Identify which cell holds the provided text, then report its (x, y) central coordinate. 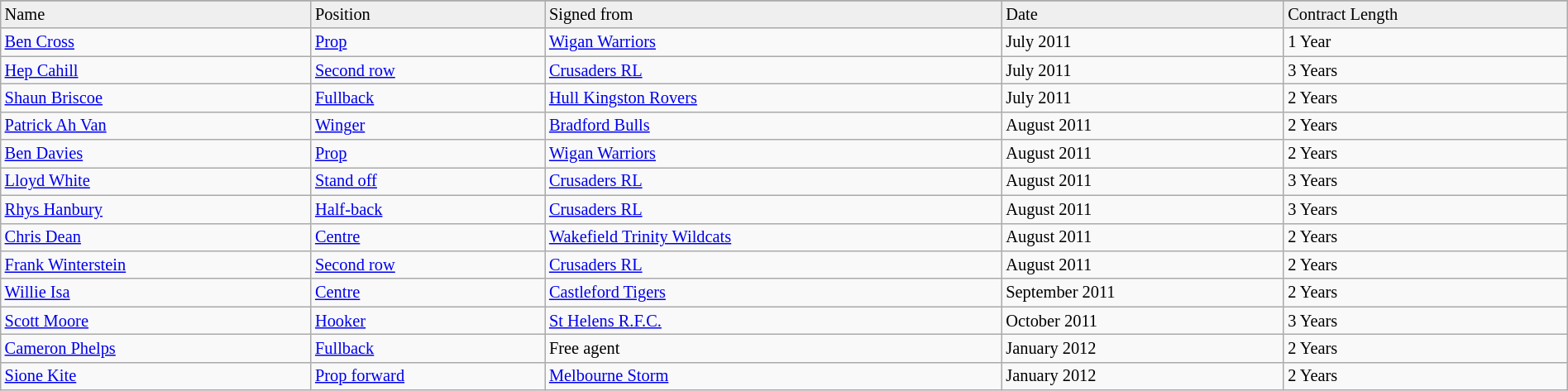
Sione Kite (155, 376)
Prop forward (428, 376)
Frank Winterstein (155, 265)
St Helens R.F.C. (773, 321)
Contract Length (1426, 14)
Ben Cross (155, 42)
Hull Kingston Rovers (773, 98)
Castleford Tigers (773, 293)
Melbourne Storm (773, 376)
Wakefield Trinity Wildcats (773, 237)
Rhys Hanbury (155, 209)
Name (155, 14)
Patrick Ah Van (155, 126)
Half-back (428, 209)
Scott Moore (155, 321)
Position (428, 14)
Signed from (773, 14)
Cameron Phelps (155, 348)
Willie Isa (155, 293)
October 2011 (1143, 321)
Shaun Briscoe (155, 98)
September 2011 (1143, 293)
Hep Cahill (155, 70)
Stand off (428, 181)
Date (1143, 14)
Hooker (428, 321)
Ben Davies (155, 154)
Bradford Bulls (773, 126)
Chris Dean (155, 237)
Winger (428, 126)
Lloyd White (155, 181)
1 Year (1426, 42)
Free agent (773, 348)
